Scan for the cell matching the given text and deliver its (X, Y) coordinate at center. 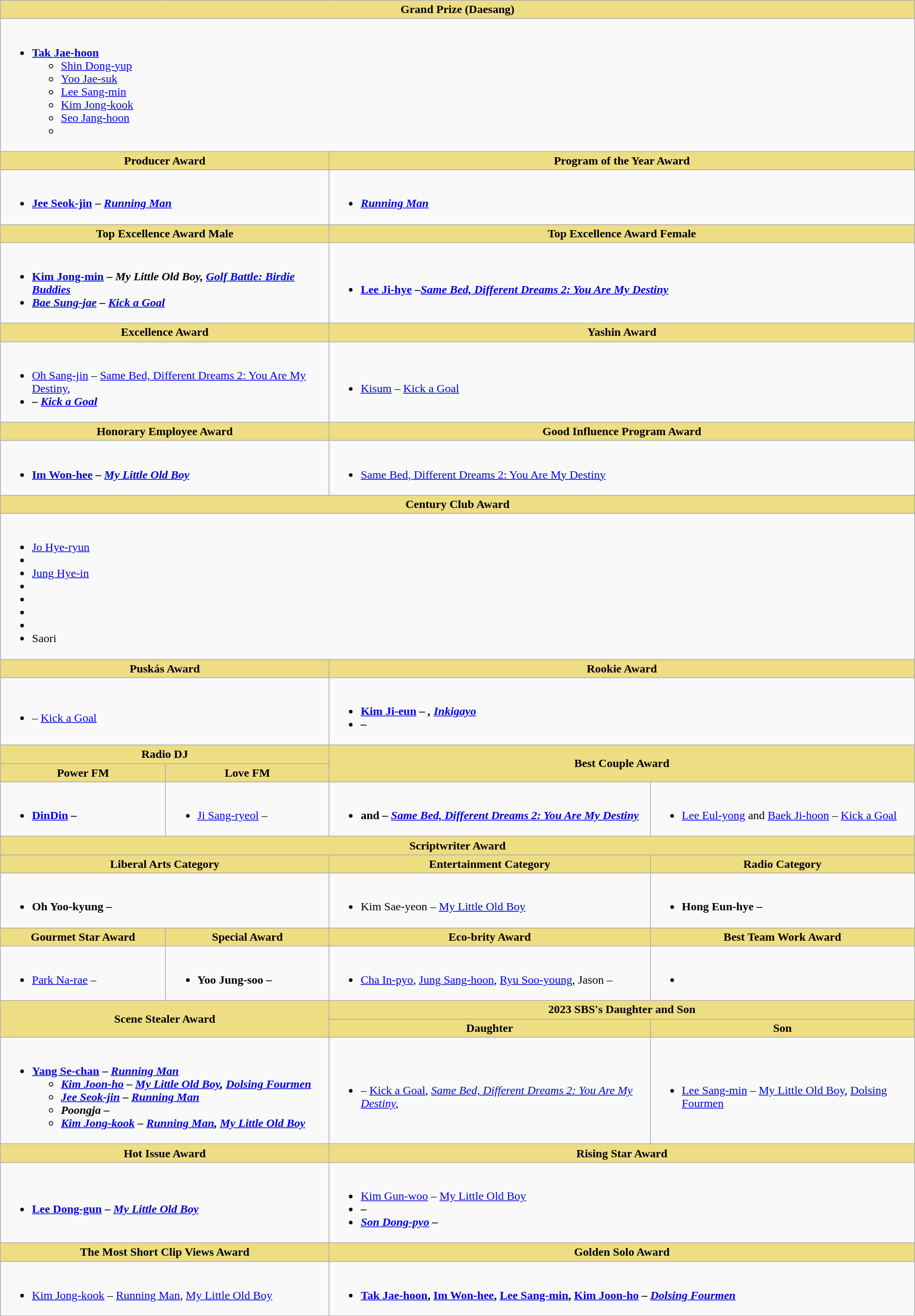
Program of the Year Award (622, 161)
Radio Category (782, 864)
Lee Ji-hye –Same Bed, Different Dreams 2: You Are My Destiny (622, 283)
The Most Short Clip Views Award (165, 1252)
Kim Jong-kook – Running Man, My Little Old Boy (165, 1288)
Honorary Employee Award (165, 431)
Yoo Jung-soo – (247, 973)
Best Couple Award (622, 764)
Kim Sae-yeon – My Little Old Boy (489, 900)
Kisum – Kick a Goal (622, 382)
Lee Sang-min – My Little Old Boy, Dolsing Fourmen (782, 1090)
Jo Hye-ryunJung Hye-inSaori (457, 586)
– Kick a Goal (165, 712)
Golden Solo Award (622, 1252)
Rising Star Award (622, 1153)
Eco-brity Award (489, 937)
Radio DJ (165, 754)
Oh Sang-jin – Same Bed, Different Dreams 2: You Are My Destiny, – Kick a Goal (165, 382)
Good Influence Program Award (622, 431)
DinDin – (83, 809)
Lee Eul-yong and Baek Ji-hoon – Kick a Goal (782, 809)
Ji Sang-ryeol – (247, 809)
Power FM (83, 773)
Puskás Award (165, 668)
Hong Eun-hye – (782, 900)
Special Award (247, 937)
Tak Jae-hoonShin Dong-yupYoo Jae-sukLee Sang-minKim Jong-kookSeo Jang-hoon (457, 85)
Lee Dong-gun – My Little Old Boy (165, 1202)
Tak Jae-hoon, Im Won-hee, Lee Sang-min, Kim Joon-ho – Dolsing Fourmen (622, 1288)
Kim Jong-min – My Little Old Boy, Golf Battle: Birdie BuddiesBae Sung-jae – Kick a Goal (165, 283)
Daughter (489, 1028)
Same Bed, Different Dreams 2: You Are My Destiny (622, 468)
Best Team Work Award (782, 937)
Entertainment Category (489, 864)
Jee Seok-jin – Running Man (165, 197)
Running Man (622, 197)
Liberal Arts Category (165, 864)
Son (782, 1028)
Im Won-hee – My Little Old Boy (165, 468)
Yashin Award (622, 332)
Top Excellence Award Female (622, 233)
Hot Issue Award (165, 1153)
Kim Gun-woo – My Little Old Boy – Son Dong-pyo – (622, 1202)
Oh Yoo-kyung – (165, 900)
Rookie Award (622, 668)
Love FM (247, 773)
– Kick a Goal, Same Bed, Different Dreams 2: You Are My Destiny, (489, 1090)
Scene Stealer Award (165, 1019)
Producer Award (165, 161)
Cha In-pyo, Jung Sang-hoon, Ryu Soo-young, Jason – (489, 973)
and – Same Bed, Different Dreams 2: You Are My Destiny (489, 809)
Century Club Award (457, 504)
Top Excellence Award Male (165, 233)
Gourmet Star Award (83, 937)
Park Na-rae – (83, 973)
Scriptwriter Award (457, 846)
2023 SBS's Daughter and Son (622, 1010)
Grand Prize (Daesang) (457, 10)
Excellence Award (165, 332)
Kim Ji-eun – , Inkigayo – (622, 712)
